Detect which cell encompasses the target text, then output its (X, Y) center coordinate. 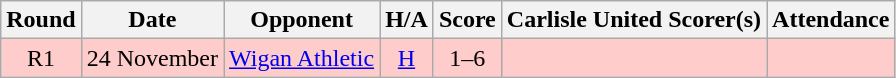
Score (467, 20)
Round (41, 20)
1–6 (467, 58)
R1 (41, 58)
Opponent (302, 20)
Wigan Athletic (302, 58)
24 November (152, 58)
H (407, 58)
H/A (407, 20)
Carlisle United Scorer(s) (634, 20)
Attendance (831, 20)
Date (152, 20)
